From the cell containing the given text, extract its center point as (x, y) coordinate. 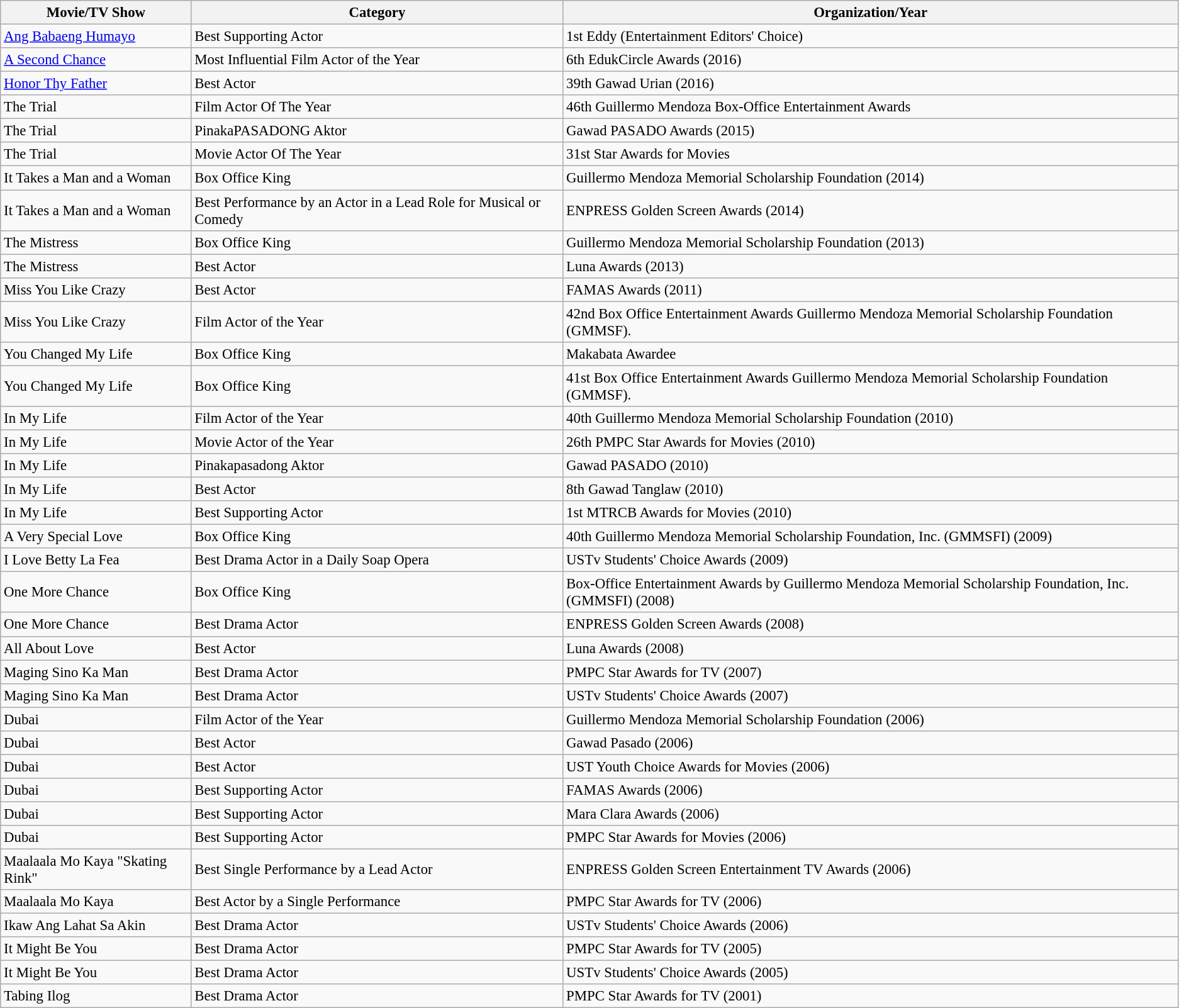
31st Star Awards for Movies (871, 154)
Box-Office Entertainment Awards by Guillermo Mendoza Memorial Scholarship Foundation, Inc. (GMMSFI) (2008) (871, 593)
39th Gawad Urian (2016) (871, 84)
Best Actor by a Single Performance (377, 902)
40th Guillermo Mendoza Memorial Scholarship Foundation, Inc. (GMMSFI) (2009) (871, 537)
26th PMPC Star Awards for Movies (2010) (871, 442)
USTv Students' Choice Awards (2005) (871, 973)
46th Guillermo Mendoza Box-Office Entertainment Awards (871, 107)
ENPRESS Golden Screen Entertainment TV Awards (2006) (871, 870)
PMPC Star Awards for TV (2006) (871, 902)
Gawad Pasado (2006) (871, 743)
Film Actor Of The Year (377, 107)
1st Eddy (Entertainment Editors' Choice) (871, 36)
Best Drama Actor in a Daily Soap Opera (377, 560)
USTv Students' Choice Awards (2006) (871, 926)
Gawad PASADO Awards (2015) (871, 131)
1st MTRCB Awards for Movies (2010) (871, 513)
Makabata Awardee (871, 354)
Movie Actor of the Year (377, 442)
Best Performance by an Actor in a Lead Role for Musical or Comedy (377, 210)
Honor Thy Father (96, 84)
Guillermo Mendoza Memorial Scholarship Foundation (2006) (871, 719)
All About Love (96, 648)
40th Guillermo Mendoza Memorial Scholarship Foundation (2010) (871, 418)
ENPRESS Golden Screen Awards (2014) (871, 210)
Maalaala Mo Kaya (96, 902)
ENPRESS Golden Screen Awards (2008) (871, 625)
PMPC Star Awards for TV (2001) (871, 996)
Movie/TV Show (96, 13)
Ang Babaeng Humayo (96, 36)
A Very Special Love (96, 537)
41st Box Office Entertainment Awards Guillermo Mendoza Memorial Scholarship Foundation (GMMSF). (871, 386)
PMPC Star Awards for Movies (2006) (871, 837)
Pinakapasadong Aktor (377, 466)
Luna Awards (2013) (871, 266)
FAMAS Awards (2011) (871, 289)
Gawad PASADO (2010) (871, 466)
A Second Chance (96, 60)
FAMAS Awards (2006) (871, 790)
Luna Awards (2008) (871, 648)
Movie Actor Of The Year (377, 154)
Guillermo Mendoza Memorial Scholarship Foundation (2014) (871, 178)
42nd Box Office Entertainment Awards Guillermo Mendoza Memorial Scholarship Foundation (GMMSF). (871, 322)
PMPC Star Awards for TV (2005) (871, 949)
USTv Students' Choice Awards (2007) (871, 695)
Ikaw Ang Lahat Sa Akin (96, 926)
8th Gawad Tanglaw (2010) (871, 490)
Category (377, 13)
Most Influential Film Actor of the Year (377, 60)
Best Single Performance by a Lead Actor (377, 870)
PMPC Star Awards for TV (2007) (871, 672)
Maalaala Mo Kaya "Skating Rink" (96, 870)
UST Youth Choice Awards for Movies (2006) (871, 766)
Tabing Ilog (96, 996)
Mara Clara Awards (2006) (871, 814)
I Love Betty La Fea (96, 560)
PinakaPASADONG Aktor (377, 131)
Organization/Year (871, 13)
USTv Students' Choice Awards (2009) (871, 560)
6th EdukCircle Awards (2016) (871, 60)
Guillermo Mendoza Memorial Scholarship Foundation (2013) (871, 242)
